Identify which cell holds the provided text, then report its [x, y] central coordinate. 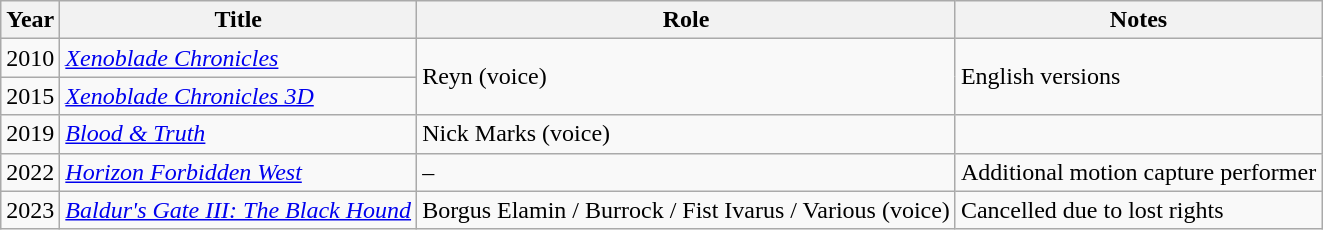
Role [686, 20]
Borgus Elamin / Burrock / Fist Ivarus / Various (voice) [686, 210]
Baldur's Gate III: The Black Hound [238, 210]
– [686, 172]
Title [238, 20]
2023 [30, 210]
2010 [30, 58]
Horizon Forbidden West [238, 172]
Xenoblade Chronicles 3D [238, 96]
Year [30, 20]
Notes [1138, 20]
2019 [30, 134]
Blood & Truth [238, 134]
2015 [30, 96]
English versions [1138, 77]
Cancelled due to lost rights [1138, 210]
Nick Marks (voice) [686, 134]
Additional motion capture performer [1138, 172]
2022 [30, 172]
Reyn (voice) [686, 77]
Xenoblade Chronicles [238, 58]
